From the cell containing the given text, extract its center point as (x, y) coordinate. 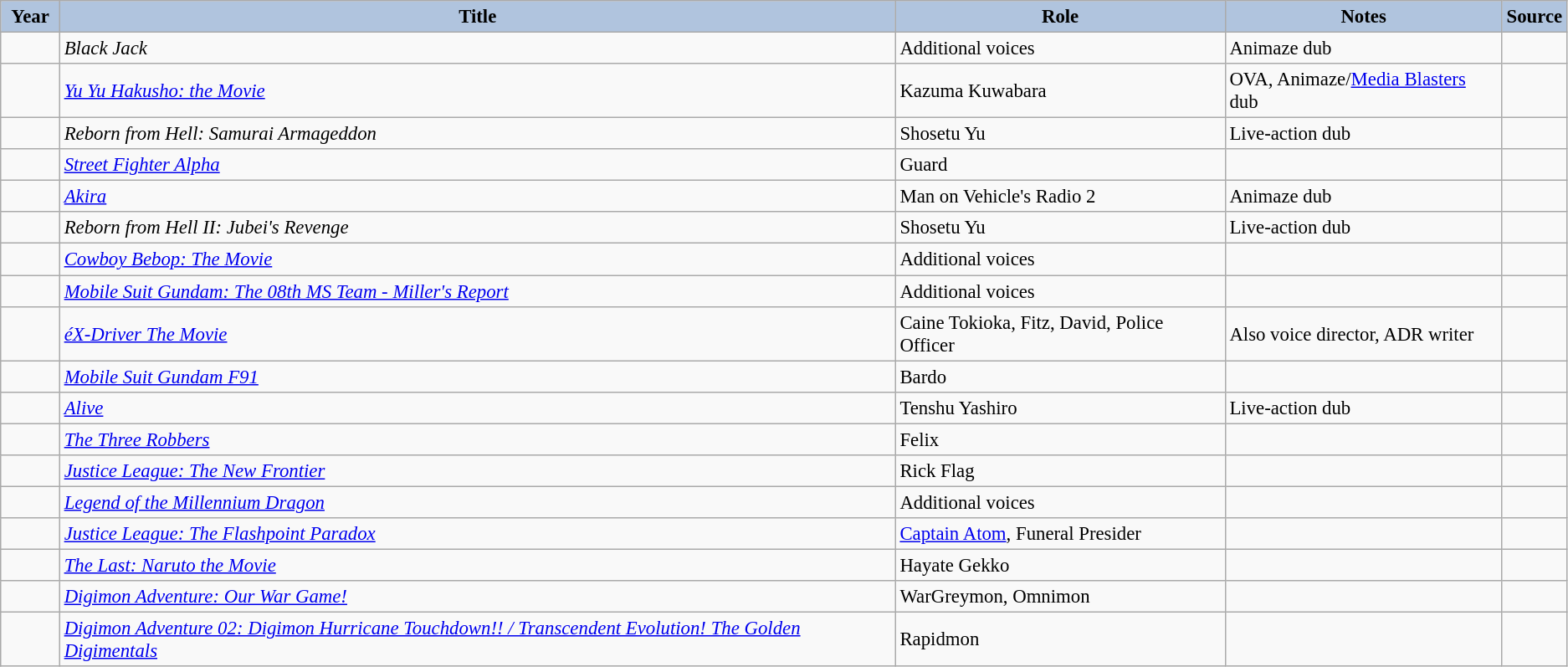
Felix (1060, 439)
Alive (477, 408)
Justice League: The Flashpoint Paradox (477, 534)
Rapidmon (1060, 639)
Year (30, 17)
Street Fighter Alpha (477, 165)
Legend of the Millennium Dragon (477, 502)
Black Jack (477, 49)
Man on Vehicle's Radio 2 (1060, 197)
Reborn from Hell II: Jubei's Revenge (477, 228)
Title (477, 17)
WarGreymon, Omnimon (1060, 597)
Reborn from Hell: Samurai Armageddon (477, 134)
Hayate Gekko (1060, 565)
Source (1535, 17)
Guard (1060, 165)
éX-Driver The Movie (477, 333)
The Last: Naruto the Movie (477, 565)
Notes (1364, 17)
Captain Atom, Funeral Presider (1060, 534)
Rick Flag (1060, 471)
The Three Robbers (477, 439)
Mobile Suit Gundam: The 08th MS Team - Miller's Report (477, 291)
OVA, Animaze/Media Blasters dub (1364, 90)
Kazuma Kuwabara (1060, 90)
Role (1060, 17)
Cowboy Bebop: The Movie (477, 259)
Caine Tokioka, Fitz, David, Police Officer (1060, 333)
Digimon Adventure 02: Digimon Hurricane Touchdown!! / Transcendent Evolution! The Golden Digimentals (477, 639)
Yu Yu Hakusho: the Movie (477, 90)
Akira (477, 197)
Mobile Suit Gundam F91 (477, 377)
Digimon Adventure: Our War Game! (477, 597)
Tenshu Yashiro (1060, 408)
Justice League: The New Frontier (477, 471)
Also voice director, ADR writer (1364, 333)
Bardo (1060, 377)
